Pinpoint the cell where the given text exists, returning its (X, Y) midpoint coordinate. 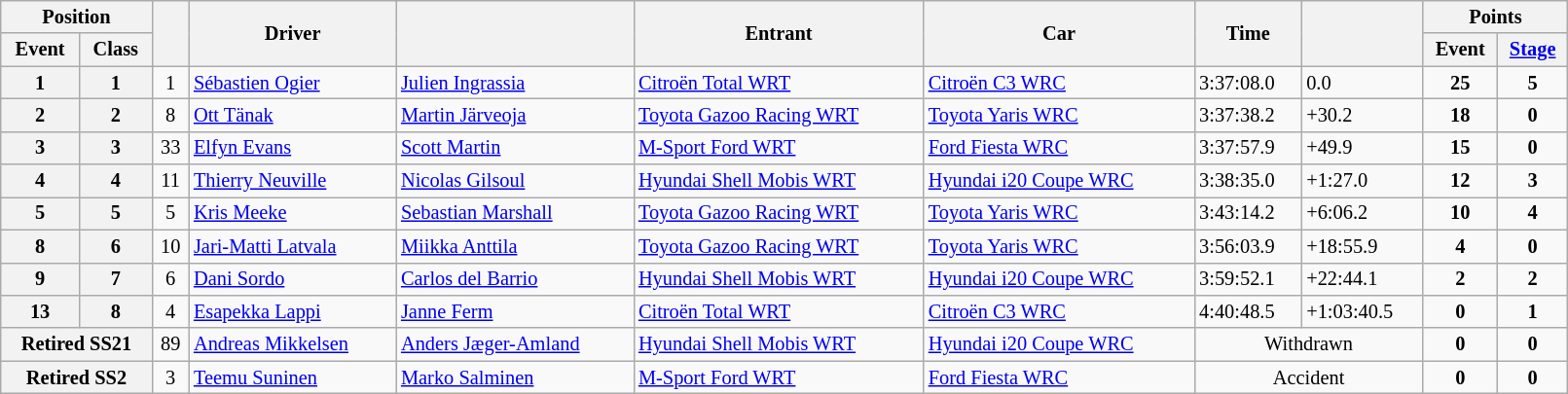
3:37:38.2 (1248, 115)
3:43:14.2 (1248, 213)
Miikka Anttila (515, 246)
+30.2 (1363, 115)
13 (41, 311)
Teemu Suninen (292, 377)
Points (1495, 17)
Sebastian Marshall (515, 213)
89 (170, 344)
0.0 (1363, 83)
Sébastien Ogier (292, 83)
+49.9 (1363, 148)
+6:06.2 (1363, 213)
Ott Tänak (292, 115)
+22:44.1 (1363, 279)
Withdrawn (1308, 344)
3:37:57.9 (1248, 148)
Time (1248, 33)
Thierry Neuville (292, 181)
Retired SS2 (76, 377)
Jari-Matti Latvala (292, 246)
Julien Ingrassia (515, 83)
7 (115, 279)
18 (1460, 115)
15 (1460, 148)
25 (1460, 83)
Dani Sordo (292, 279)
Esapekka Lappi (292, 311)
3:56:03.9 (1248, 246)
Janne Ferm (515, 311)
Martin Järveoja (515, 115)
Scott Martin (515, 148)
Retired SS21 (76, 344)
4:40:48.5 (1248, 311)
Entrant (779, 33)
+1:03:40.5 (1363, 311)
Class (115, 50)
Carlos del Barrio (515, 279)
Anders Jæger-Amland (515, 344)
3:37:08.0 (1248, 83)
Kris Meeke (292, 213)
Driver (292, 33)
33 (170, 148)
Car (1059, 33)
Nicolas Gilsoul (515, 181)
+1:27.0 (1363, 181)
9 (41, 279)
3:38:35.0 (1248, 181)
Stage (1532, 50)
Andreas Mikkelsen (292, 344)
11 (170, 181)
Accident (1308, 377)
Elfyn Evans (292, 148)
12 (1460, 181)
Position (76, 17)
Marko Salminen (515, 377)
3:59:52.1 (1248, 279)
+18:55.9 (1363, 246)
